Detect which cell encompasses the target text, then output its (X, Y) center coordinate. 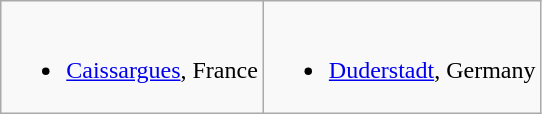
Caissargues, France (132, 58)
Duderstadt, Germany (402, 58)
